Detect which cell encompasses the target text, then output its (x, y) center coordinate. 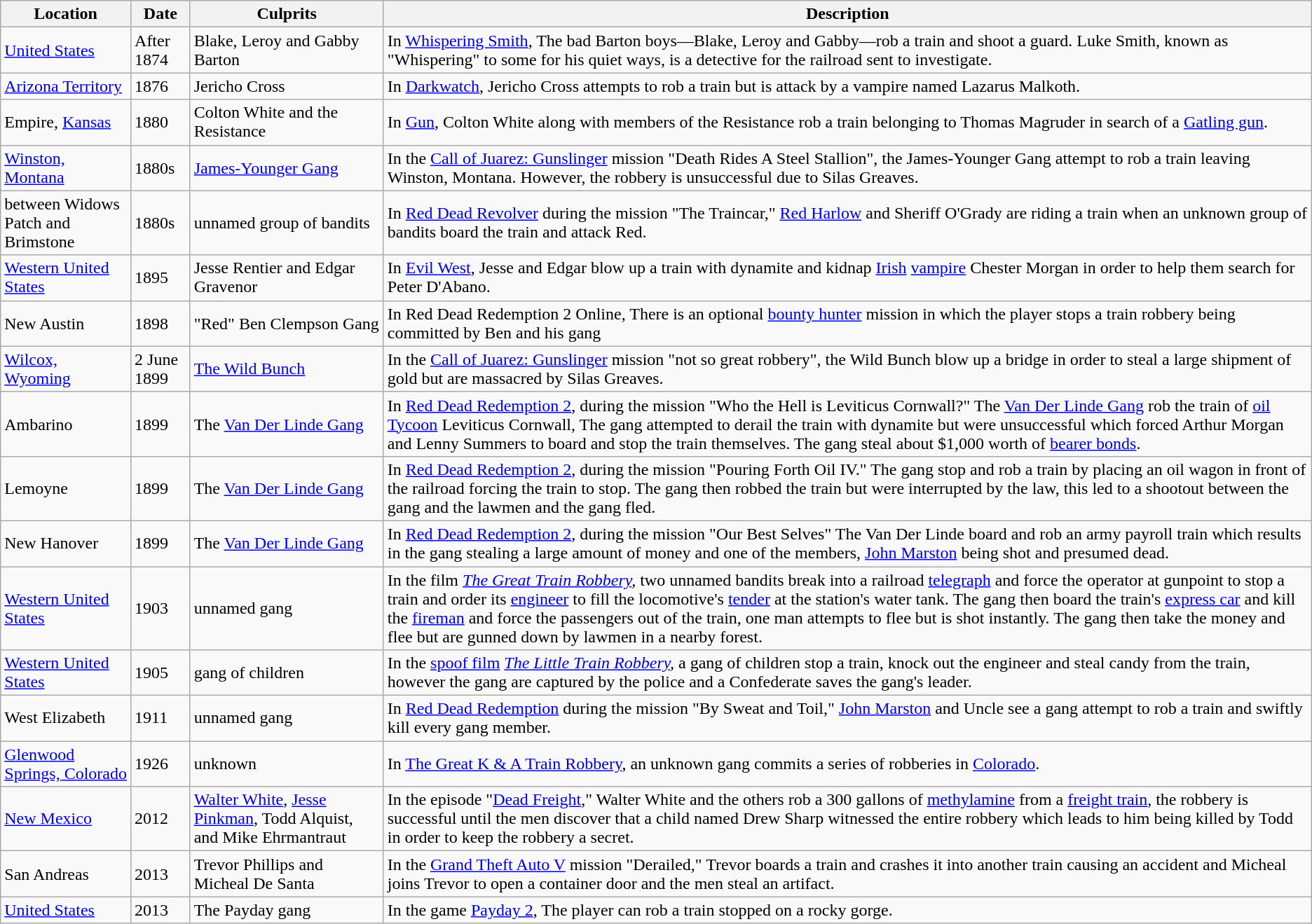
2 June 1899 (161, 368)
1898 (161, 324)
Date (161, 14)
unknown (287, 764)
The Wild Bunch (287, 368)
Walter White, Jesse Pinkman, Todd Alquist, and Mike Ehrmantraut (287, 819)
Description (847, 14)
1880 (161, 122)
New Hanover (66, 544)
James-Younger Gang (287, 168)
1876 (161, 86)
In the game Payday 2, The player can rob a train stopped on a rocky gorge. (847, 910)
Empire, Kansas (66, 122)
Jesse Rentier and Edgar Gravenor (287, 277)
Blake, Leroy and Gabby Barton (287, 50)
Arizona Territory (66, 86)
In Gun, Colton White along with members of the Resistance rob a train belonging to Thomas Magruder in search of a Gatling gun. (847, 122)
Winston, Montana (66, 168)
Ambarino (66, 424)
2012 (161, 819)
Colton White and the Resistance (287, 122)
Culprits (287, 14)
Trevor Phillips and Micheal De Santa (287, 874)
1895 (161, 277)
After 1874 (161, 50)
The Payday gang (287, 910)
Lemoyne (66, 488)
New Austin (66, 324)
West Elizabeth (66, 719)
In Evil West, Jesse and Edgar blow up a train with dynamite and kidnap Irish vampire Chester Morgan in order to help them search for Peter D'Abano. (847, 277)
1905 (161, 673)
1926 (161, 764)
Location (66, 14)
1903 (161, 608)
unnamed group of bandits (287, 223)
Glenwood Springs, Colorado (66, 764)
1911 (161, 719)
between Widows Patch and Brimstone (66, 223)
Jericho Cross (287, 86)
In The Great K & A Train Robbery, an unknown gang commits a series of robberies in Colorado. (847, 764)
In Darkwatch, Jericho Cross attempts to rob a train but is attack by a vampire named Lazarus Malkoth. (847, 86)
New Mexico (66, 819)
gang of children (287, 673)
Wilcox, Wyoming (66, 368)
San Andreas (66, 874)
"Red" Ben Clempson Gang (287, 324)
